Pinpoint the cell where the given text exists, returning its (X, Y) midpoint coordinate. 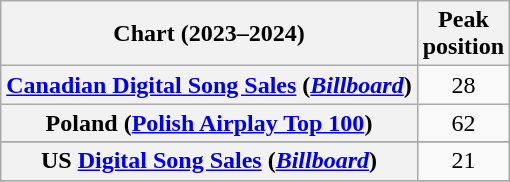
US Digital Song Sales (Billboard) (209, 161)
62 (463, 123)
Poland (Polish Airplay Top 100) (209, 123)
Peakposition (463, 34)
28 (463, 85)
21 (463, 161)
Canadian Digital Song Sales (Billboard) (209, 85)
Chart (2023–2024) (209, 34)
